Return [x, y] of the center of cell containing provided text 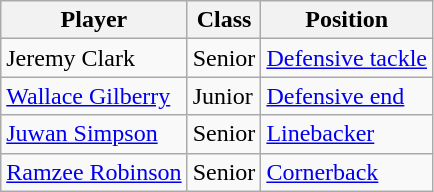
Defensive tackle [347, 58]
Ramzee Robinson [94, 172]
Juwan Simpson [94, 134]
Class [224, 20]
Defensive end [347, 96]
Linebacker [347, 134]
Wallace Gilberry [94, 96]
Position [347, 20]
Player [94, 20]
Cornerback [347, 172]
Jeremy Clark [94, 58]
Junior [224, 96]
